Pinpoint the cell where the given text exists, returning its [X, Y] midpoint coordinate. 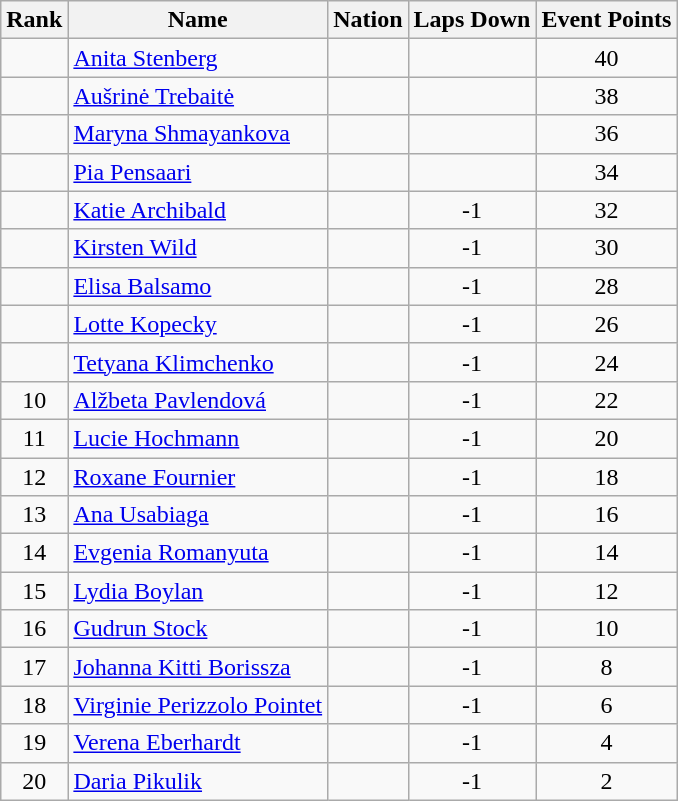
24 [606, 362]
Gudrun Stock [198, 629]
Name [198, 20]
19 [34, 743]
Maryna Shmayankova [198, 134]
13 [34, 515]
Pia Pensaari [198, 172]
Ana Usabiaga [198, 515]
2 [606, 781]
15 [34, 591]
Event Points [606, 20]
30 [606, 248]
Elisa Balsamo [198, 286]
Aušrinė Trebaitė [198, 96]
Anita Stenberg [198, 58]
Kirsten Wild [198, 248]
26 [606, 324]
22 [606, 400]
8 [606, 667]
Lucie Hochmann [198, 438]
4 [606, 743]
Laps Down [472, 20]
Nation [368, 20]
6 [606, 705]
Roxane Fournier [198, 477]
32 [606, 210]
Virginie Perizzolo Pointet [198, 705]
Evgenia Romanyuta [198, 553]
17 [34, 667]
Johanna Kitti Borissza [198, 667]
34 [606, 172]
40 [606, 58]
11 [34, 438]
Alžbeta Pavlendová [198, 400]
Daria Pikulik [198, 781]
Tetyana Klimchenko [198, 362]
Katie Archibald [198, 210]
Rank [34, 20]
36 [606, 134]
Lotte Kopecky [198, 324]
38 [606, 96]
28 [606, 286]
Verena Eberhardt [198, 743]
Lydia Boylan [198, 591]
